Extract the [x, y] coordinate from the center of the cell holding the provided text.  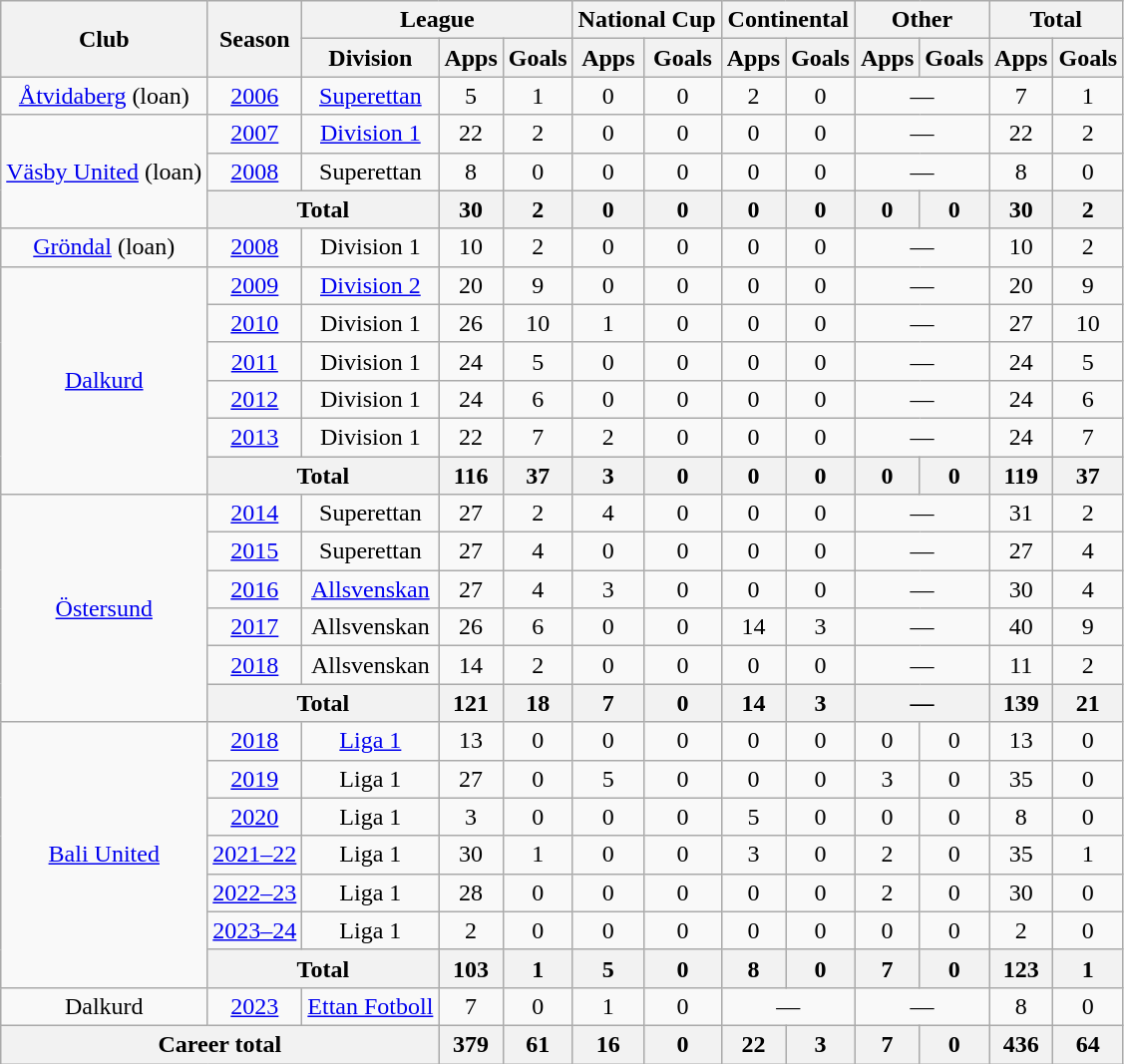
28 [471, 892]
2022–23 [255, 892]
436 [1021, 1044]
National Cup [646, 20]
Continental [788, 20]
2007 [255, 134]
119 [1021, 476]
2016 [255, 589]
Division [371, 58]
2017 [255, 627]
2014 [255, 514]
2021–22 [255, 855]
Division 2 [371, 285]
2006 [255, 96]
2013 [255, 437]
379 [471, 1044]
Gröndal (loan) [104, 247]
2015 [255, 551]
40 [1021, 627]
61 [538, 1044]
Väsby United (loan) [104, 172]
123 [1021, 968]
Åtvidaberg (loan) [104, 96]
139 [1021, 703]
16 [608, 1044]
2011 [255, 361]
121 [471, 703]
31 [1021, 514]
2019 [255, 779]
Bali United [104, 855]
18 [538, 703]
2023 [255, 1006]
116 [471, 476]
2023–24 [255, 930]
21 [1088, 703]
Club [104, 39]
2020 [255, 817]
Career total [219, 1044]
2010 [255, 323]
11 [1021, 665]
2009 [255, 285]
Season [255, 39]
Ettan Fotboll [371, 1006]
League [437, 20]
64 [1088, 1044]
103 [471, 968]
Other [922, 20]
2012 [255, 399]
Östersund [104, 608]
